For the text-containing cell, return its midpoint in (X, Y) coordinate format. 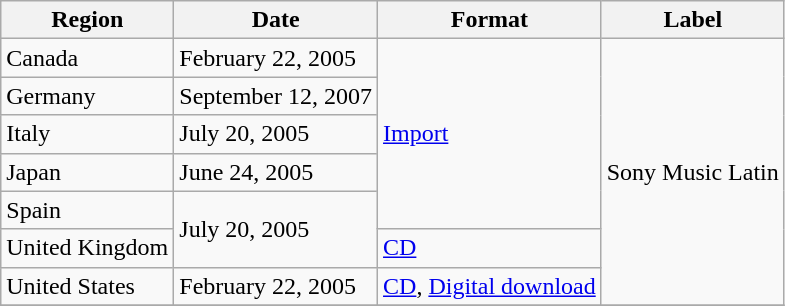
Japan (88, 172)
CD (490, 248)
United Kingdom (88, 248)
Sony Music Latin (692, 172)
June 24, 2005 (276, 172)
Format (490, 20)
Canada (88, 58)
United States (88, 286)
Spain (88, 210)
CD, Digital download (490, 286)
September 12, 2007 (276, 96)
Italy (88, 134)
Label (692, 20)
Import (490, 134)
Date (276, 20)
Region (88, 20)
Germany (88, 96)
